Detect which cell encompasses the target text, then output its [x, y] center coordinate. 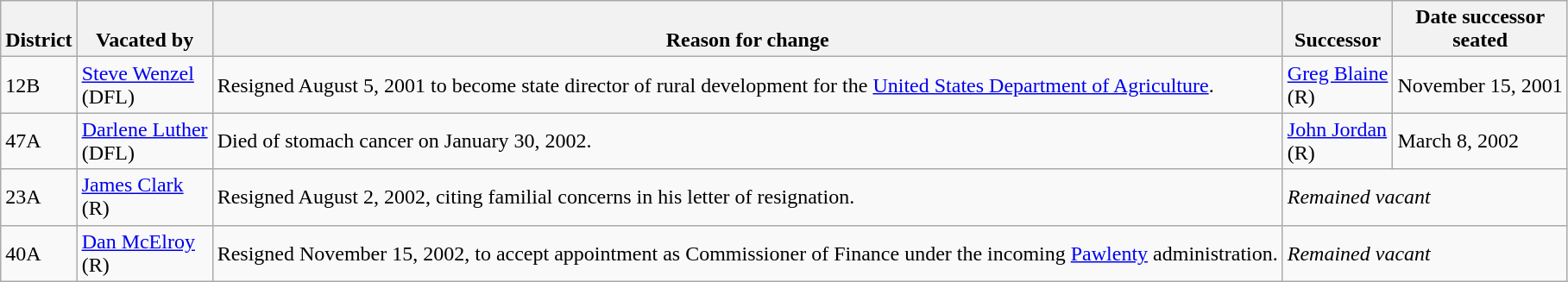
40A [39, 254]
Resigned August 5, 2001 to become state director of rural development for the United States Department of Agriculture. [747, 85]
November 15, 2001 [1480, 85]
Resigned November 15, 2002, to accept appointment as Commissioner of Finance under the incoming Pawlenty administration. [747, 254]
Died of stomach cancer on January 30, 2002. [747, 141]
23A [39, 197]
John Jordan(R) [1338, 141]
Darlene Luther(DFL) [145, 141]
Greg Blaine(R) [1338, 85]
District [39, 29]
Date successorseated [1480, 29]
Dan McElroy(R) [145, 254]
12B [39, 85]
Resigned August 2, 2002, citing familial concerns in his letter of resignation. [747, 197]
47A [39, 141]
Vacated by [145, 29]
Reason for change [747, 29]
Successor [1338, 29]
Steve Wenzel(DFL) [145, 85]
James Clark(R) [145, 197]
March 8, 2002 [1480, 141]
